Determine the (X, Y) coordinate at the center of the cell enclosing the given text.  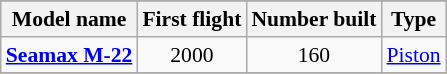
Seamax M-22 (70, 55)
Type (413, 19)
160 (314, 55)
Number built (314, 19)
Model name (70, 19)
First flight (192, 19)
2000 (192, 55)
Piston (413, 55)
